Output the [x, y] coordinate of the center of the cell containing the given text.  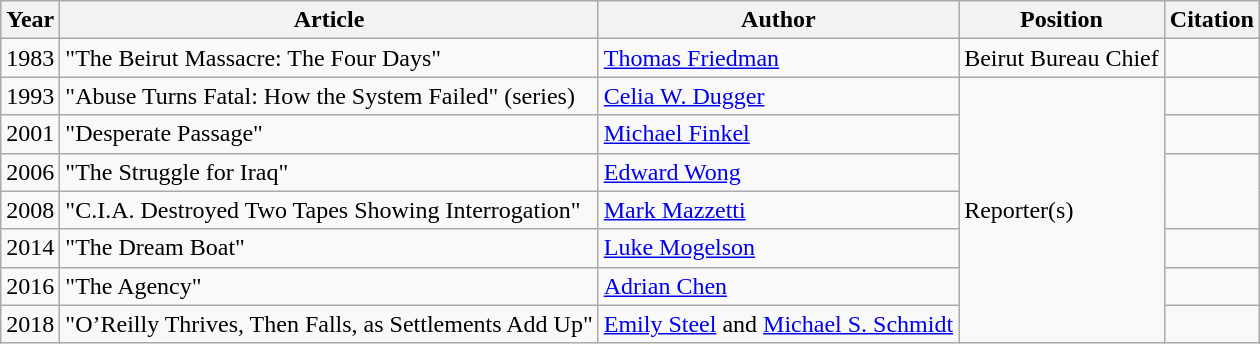
1993 [30, 96]
"Abuse Turns Fatal: How the System Failed" (series) [329, 96]
"The Beirut Massacre: The Four Days" [329, 58]
Year [30, 20]
2008 [30, 210]
Author [778, 20]
Celia W. Dugger [778, 96]
"Desperate Passage" [329, 134]
Citation [1212, 20]
"The Agency" [329, 286]
Adrian Chen [778, 286]
Beirut Bureau Chief [1062, 58]
Position [1062, 20]
2001 [30, 134]
Mark Mazzetti [778, 210]
2016 [30, 286]
2018 [30, 324]
2014 [30, 248]
"O’Reilly Thrives, Then Falls, as Settlements Add Up" [329, 324]
1983 [30, 58]
Article [329, 20]
2006 [30, 172]
Reporter(s) [1062, 210]
Emily Steel and Michael S. Schmidt [778, 324]
Michael Finkel [778, 134]
"The Dream Boat" [329, 248]
Edward Wong [778, 172]
"The Struggle for Iraq" [329, 172]
Thomas Friedman [778, 58]
"C.I.A. Destroyed Two Tapes Showing Interrogation" [329, 210]
Luke Mogelson [778, 248]
